Output the [X, Y] coordinate of the center of the cell containing the given text.  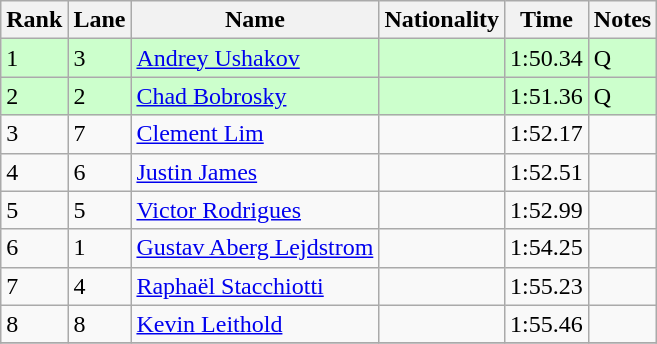
Clement Lim [255, 134]
Name [255, 20]
1:55.46 [547, 324]
Kevin Leithold [255, 324]
Andrey Ushakov [255, 58]
Lane [100, 20]
Nationality [442, 20]
1:55.23 [547, 286]
1:52.51 [547, 172]
Time [547, 20]
1:52.99 [547, 210]
Notes [622, 20]
Chad Bobrosky [255, 96]
Victor Rodrigues [255, 210]
Raphaël Stacchiotti [255, 286]
Rank [34, 20]
1:54.25 [547, 248]
1:50.34 [547, 58]
Justin James [255, 172]
1:51.36 [547, 96]
Gustav Aberg Lejdstrom [255, 248]
1:52.17 [547, 134]
